Capture the cell that displays the provided text and extract its [x, y] central coordinate. 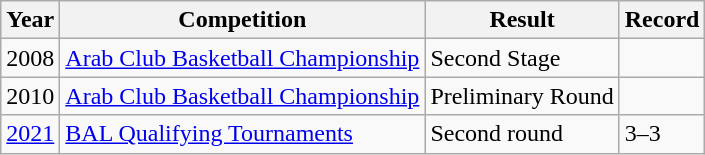
Year [30, 20]
Second round [522, 134]
2021 [30, 134]
3–3 [662, 134]
2008 [30, 58]
Record [662, 20]
Result [522, 20]
2010 [30, 96]
BAL Qualifying Tournaments [242, 134]
Second Stage [522, 58]
Preliminary Round [522, 96]
Competition [242, 20]
